Identify which cell holds the provided text, then report its [X, Y] central coordinate. 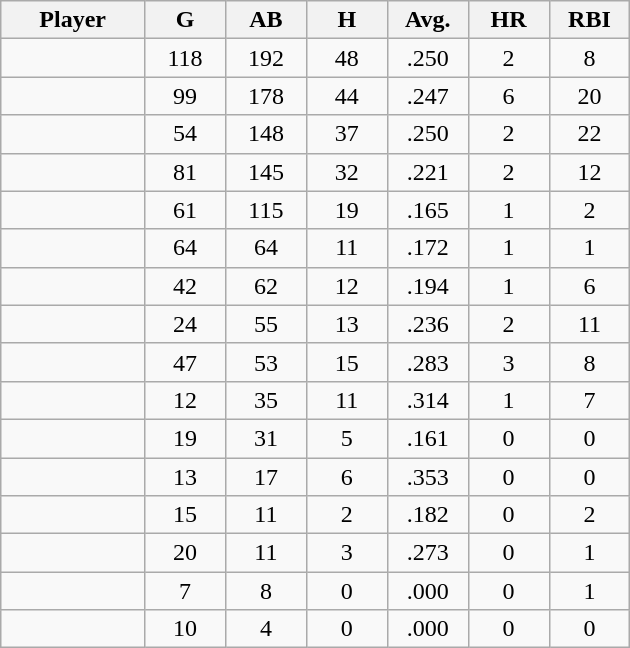
178 [266, 96]
.221 [428, 172]
148 [266, 134]
192 [266, 58]
115 [266, 210]
.247 [428, 96]
53 [266, 362]
48 [346, 58]
81 [186, 172]
G [186, 20]
35 [266, 400]
62 [266, 286]
42 [186, 286]
.172 [428, 248]
.236 [428, 324]
44 [346, 96]
HR [508, 20]
10 [186, 629]
.182 [428, 515]
17 [266, 477]
RBI [590, 20]
37 [346, 134]
.194 [428, 286]
Avg. [428, 20]
22 [590, 134]
5 [346, 438]
.283 [428, 362]
.161 [428, 438]
4 [266, 629]
.273 [428, 553]
32 [346, 172]
99 [186, 96]
.165 [428, 210]
118 [186, 58]
.353 [428, 477]
Player [73, 20]
47 [186, 362]
H [346, 20]
AB [266, 20]
.314 [428, 400]
55 [266, 324]
24 [186, 324]
54 [186, 134]
145 [266, 172]
61 [186, 210]
31 [266, 438]
